Capture the cell that displays the provided text and extract its (x, y) central coordinate. 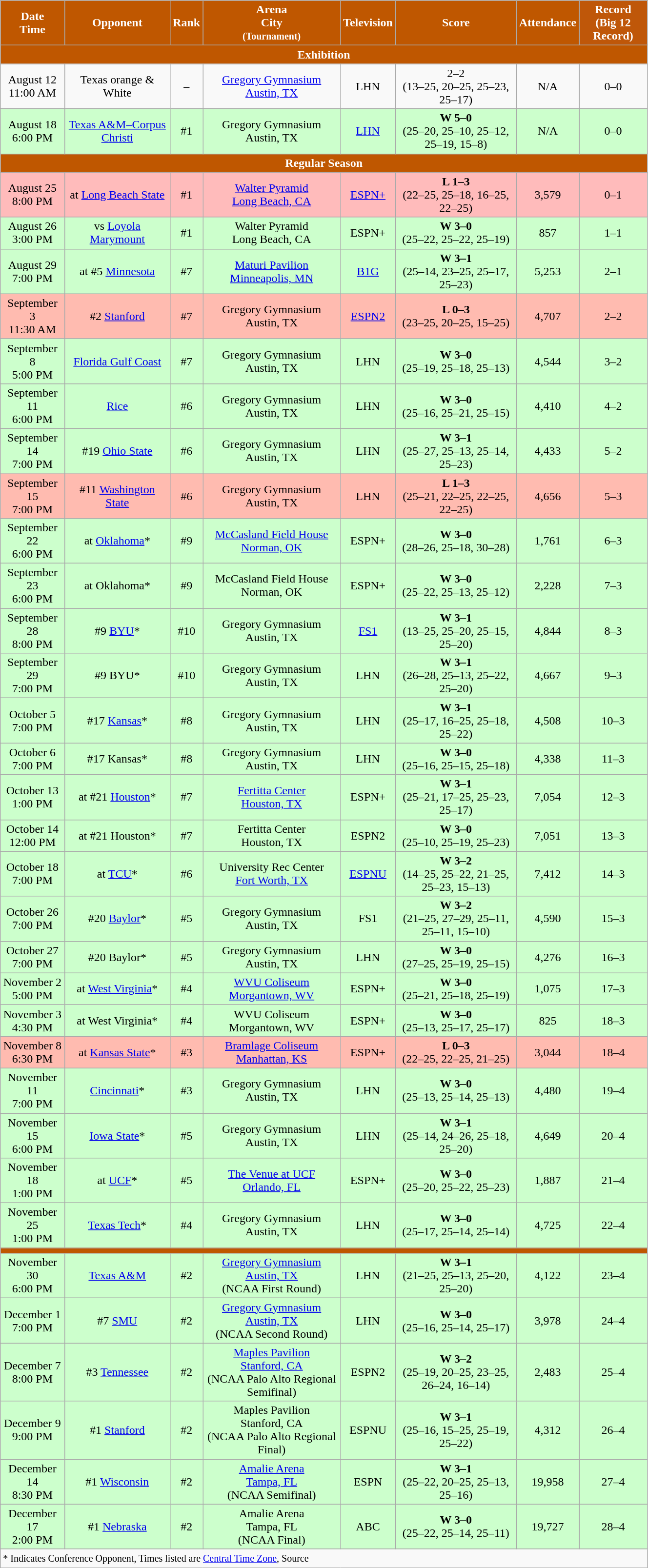
4,480 (547, 1090)
2,483 (547, 1372)
October 131:00 PM (32, 797)
Cincinnati* (117, 1090)
W 3–0(25–22, 25–13, 25–12) (456, 586)
2–2 (613, 316)
L 0–3(23–25, 20–25, 15–25) (456, 316)
Attendance (547, 23)
4,122 (547, 1276)
857 (547, 233)
September 116:00 PM (32, 406)
W 3–0(28–26, 25–18, 30–28) (456, 541)
4,667 (547, 676)
19,958 (547, 1482)
ESPN (368, 1482)
1,075 (547, 988)
W 3–1(25–16, 15–25, 25–19, 25–22) (456, 1430)
December 78:00 PM (32, 1372)
14–3 (613, 874)
W 3–1(25–14, 23–25, 25–17, 25–23) (456, 271)
December 148:30 PM (32, 1482)
13–3 (613, 835)
W 3–0(25–17, 25–14, 25–14) (456, 1226)
#1 Stanford (117, 1430)
December 17:00 PM (32, 1321)
Iowa State* (117, 1136)
October 67:00 PM (32, 759)
1–1 (613, 233)
W 3–2(14–25, 25–22, 21–25, 25–23, 15–13) (456, 874)
1,761 (547, 541)
W 3–2(21–25, 27–29, 25–11, 25–11, 15–10) (456, 919)
November 34:30 PM (32, 1021)
at TCU* (117, 874)
19,727 (547, 1527)
Maples PavilionStanford, CA(NCAA Palo Alto Regional Final) (272, 1430)
8–3 (613, 631)
11–3 (613, 759)
August 258:00 PM (32, 195)
W 3–1(13–25, 25–20, 25–15, 25–20) (456, 631)
W 3–0(25–10, 25–19, 25–23) (456, 835)
The Venue at UCFOrlando, FL (272, 1181)
28–4 (613, 1527)
ABC (368, 1527)
4,590 (547, 919)
October 267:00 PM (32, 919)
#3 Tennessee (117, 1372)
W 3–0(25–13, 25–14, 25–13) (456, 1090)
825 (547, 1021)
7,054 (547, 797)
W 3–0(25–20, 25–22, 25–23) (456, 1181)
Maturi PavilionMinneapolis, MN (272, 271)
– (186, 86)
2–2(13–25, 20–25, 25–23, 25–17) (456, 86)
at #5 Minnesota (117, 271)
W 3–1(25–27, 25–13, 25–14, 25–23) (456, 451)
3,978 (547, 1321)
September 226:00 PM (32, 541)
24–4 (613, 1321)
B1G (368, 271)
W 3–2(25–19, 20–25, 23–25, 26–24, 16–14) (456, 1372)
18–3 (613, 1021)
4,338 (547, 759)
December 172:00 PM (32, 1527)
University Rec CenterFort Worth, TX (272, 874)
W 3–0(25–16, 25–14, 25–17) (456, 1321)
October 277:00 PM (32, 957)
W 3–1(25–14, 24–26, 25–18, 25–20) (456, 1136)
16–3 (613, 957)
3–2 (613, 361)
Amalie ArenaTampa, FL(NCAA Final) (272, 1527)
W 5–0 (25–20, 25–10, 25–12, 25–19, 15–8) (456, 131)
Regular Season (324, 163)
W 3–0(25–16, 25–21, 25–15) (456, 406)
Opponent (117, 23)
#2 Stanford (117, 316)
W 3–1(25–21, 17–25, 25–23, 25–17) (456, 797)
18–4 (613, 1052)
W 3–1(26–28, 25–13, 25–22, 25–20) (456, 676)
ArenaCity(Tournament) (272, 23)
Rank (186, 23)
Gregory GymnasiumAustin, TX(NCAA Second Round) (272, 1321)
Texas orange & White (117, 86)
Television (368, 23)
Amalie ArenaTampa, FL(NCAA Semifinal) (272, 1482)
November 181:00 PM (32, 1181)
Exhibition (324, 55)
September 147:00 PM (32, 451)
W 3–0(25–13, 25–17, 25–17) (456, 1021)
5,253 (547, 271)
at Kansas State* (117, 1052)
#7 SMU (117, 1321)
September 297:00 PM (32, 676)
September 157:00 PM (32, 496)
15–3 (613, 919)
27–4 (613, 1482)
W 3–1(25–17, 16–25, 25–18, 25–22) (456, 721)
25–4 (613, 1372)
0–1 (613, 195)
4–2 (613, 406)
Record(Big 12 Record) (613, 23)
#19 Ohio State (117, 451)
Florida Gulf Coast (117, 361)
September 288:00 PM (32, 631)
7,412 (547, 874)
October 57:00 PM (32, 721)
August 186:00 PM (32, 131)
4,410 (547, 406)
September 311:30 AM (32, 316)
4,276 (547, 957)
August 297:00 PM (32, 271)
17–3 (613, 988)
Texas A&M–Corpus Christi (117, 131)
5–2 (613, 451)
W 3–0(25–21, 25–18, 25–19) (456, 988)
W 3–0(27–25, 25–19, 25–15) (456, 957)
Bramlage ColiseumManhattan, KS (272, 1052)
23–4 (613, 1276)
4,844 (547, 631)
7,051 (547, 835)
vs Loyola Marymount (117, 233)
4,508 (547, 721)
1,887 (547, 1181)
10–3 (613, 721)
W 3–0(25–22, 25–22, 25–19) (456, 233)
Rice (117, 406)
W 3–0(25–16, 25–15, 25–18) (456, 759)
4,649 (547, 1136)
12–3 (613, 797)
26–4 (613, 1430)
4,312 (547, 1430)
#1 Nebraska (117, 1527)
W 3–0(25–19, 25–18, 25–13) (456, 361)
4,544 (547, 361)
2,228 (547, 586)
L 0–3(22–25, 22–25, 21–25) (456, 1052)
November 117:00 PM (32, 1090)
W 3–0(25–22, 25–14, 25–11) (456, 1527)
L 1–3(25–21, 22–25, 22–25, 22–25) (456, 496)
at UCF* (117, 1181)
22–4 (613, 1226)
at Long Beach State (117, 195)
November 306:00 PM (32, 1276)
4,433 (547, 451)
9–3 (613, 676)
October 187:00 PM (32, 874)
Score (456, 23)
#11 Washington State (117, 496)
* Indicates Conference Opponent, Times listed are Central Time Zone, Source (324, 1558)
19–4 (613, 1090)
Maples PavilionStanford, CA(NCAA Palo Alto Regional Semifinal) (272, 1372)
November 25:00 PM (32, 988)
#1 Wisconsin (117, 1482)
2–1 (613, 271)
December 99:00 PM (32, 1430)
3,044 (547, 1052)
Gregory GymnasiumAustin, TX(NCAA First Round) (272, 1276)
W 3–1(21–25, 25–13, 25–20, 25–20) (456, 1276)
November 156:00 PM (32, 1136)
DateTime (32, 23)
Texas Tech* (117, 1226)
4,707 (547, 316)
W 3–1(25–22, 20–25, 25–13, 25–16) (456, 1482)
3,579 (547, 195)
7–3 (613, 586)
20–4 (613, 1136)
August 263:00 PM (32, 233)
5–3 (613, 496)
September 236:00 PM (32, 586)
Texas A&M (117, 1276)
4,656 (547, 496)
21–4 (613, 1181)
August 1211:00 AM (32, 86)
November 86:30 PM (32, 1052)
4,725 (547, 1226)
September 85:00 PM (32, 361)
L 1–3(22–25, 25–18, 16–25, 22–25) (456, 195)
October 1412:00 PM (32, 835)
November 251:00 PM (32, 1226)
6–3 (613, 541)
